Determine the [X, Y] coordinate at the center of the cell enclosing the given text.  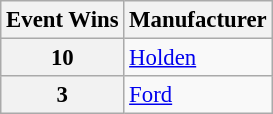
Ford [198, 95]
Manufacturer [198, 20]
Event Wins [62, 20]
3 [62, 95]
10 [62, 58]
Holden [198, 58]
